Extract the [X, Y] coordinate from the center of the cell holding the provided text.  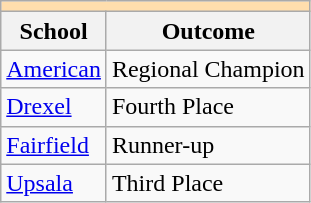
Third Place [208, 183]
Runner-up [208, 145]
Fourth Place [208, 107]
Upsala [54, 183]
Regional Champion [208, 69]
Drexel [54, 107]
Outcome [208, 31]
American [54, 69]
Fairfield [54, 145]
School [54, 31]
